Identify which cell holds the provided text, then report its (x, y) central coordinate. 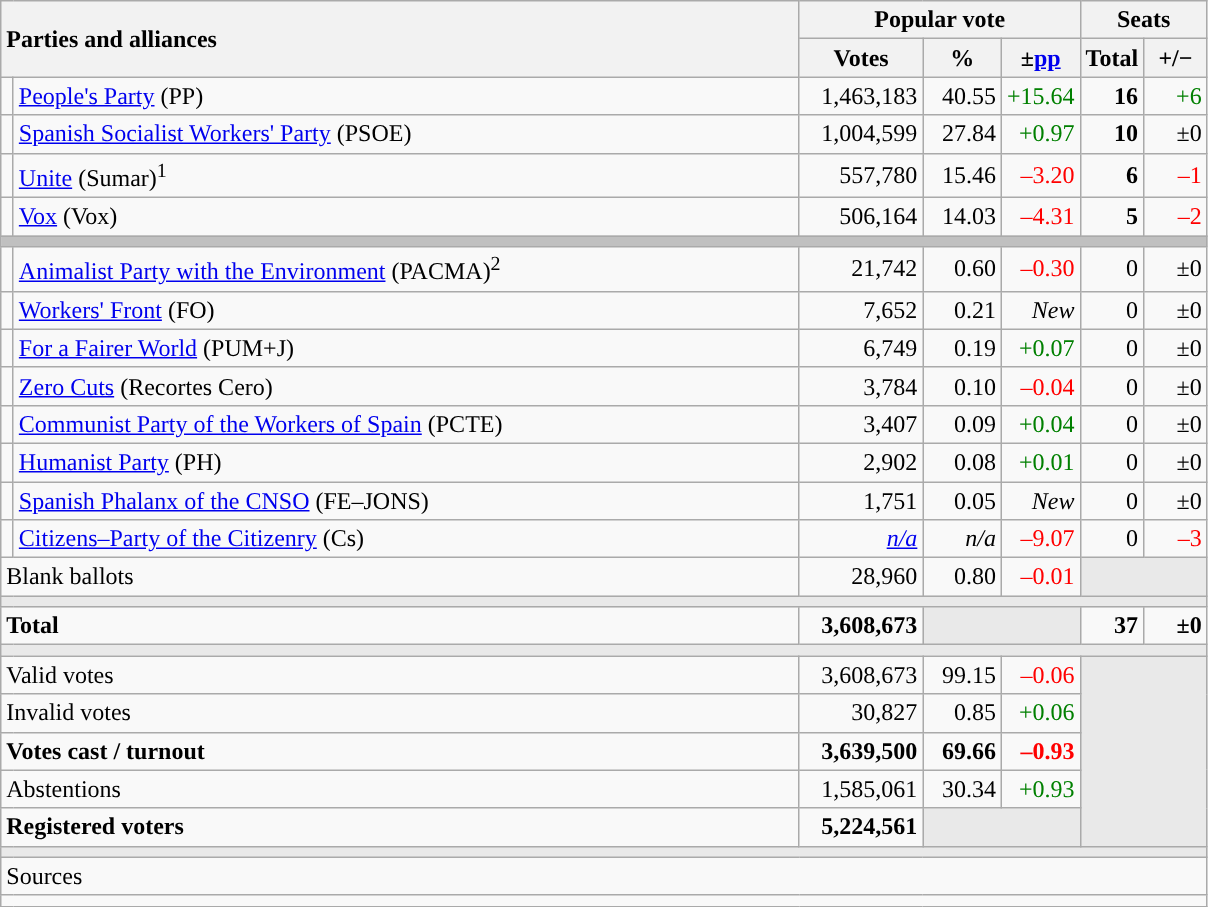
3,639,500 (861, 751)
1,004,599 (861, 134)
–9.07 (1040, 539)
Blank ballots (400, 577)
69.66 (962, 751)
1,585,061 (861, 789)
6,749 (861, 348)
3,407 (861, 424)
Animalist Party with the Environment (PACMA)2 (406, 270)
27.84 (962, 134)
–0.01 (1040, 577)
+0.97 (1040, 134)
Votes cast / turnout (400, 751)
Unite (Sumar)1 (406, 176)
Registered voters (400, 827)
6 (1112, 176)
557,780 (861, 176)
0.09 (962, 424)
2,902 (861, 462)
% (962, 58)
Vox (Vox) (406, 217)
Parties and alliances (400, 39)
0.19 (962, 348)
506,164 (861, 217)
14.03 (962, 217)
Zero Cuts (Recortes Cero) (406, 386)
–1 (1176, 176)
–4.31 (1040, 217)
21,742 (861, 270)
1,751 (861, 501)
+0.04 (1040, 424)
7,652 (861, 310)
For a Fairer World (PUM+J) (406, 348)
3,784 (861, 386)
–0.93 (1040, 751)
Votes (861, 58)
15.46 (962, 176)
0.08 (962, 462)
37 (1112, 626)
16 (1112, 96)
–2 (1176, 217)
Invalid votes (400, 713)
30,827 (861, 713)
Spanish Socialist Workers' Party (PSOE) (406, 134)
+15.64 (1040, 96)
0.10 (962, 386)
±pp (1040, 58)
Seats (1144, 20)
0.80 (962, 577)
99.15 (962, 675)
0.21 (962, 310)
–0.04 (1040, 386)
Spanish Phalanx of the CNSO (FE–JONS) (406, 501)
+0.01 (1040, 462)
Abstentions (400, 789)
Popular vote (940, 20)
1,463,183 (861, 96)
–3.20 (1040, 176)
Humanist Party (PH) (406, 462)
–0.06 (1040, 675)
Communist Party of the Workers of Spain (PCTE) (406, 424)
30.34 (962, 789)
28,960 (861, 577)
+0.93 (1040, 789)
Valid votes (400, 675)
People's Party (PP) (406, 96)
0.85 (962, 713)
5 (1112, 217)
+0.07 (1040, 348)
40.55 (962, 96)
0.60 (962, 270)
+0.06 (1040, 713)
Sources (604, 876)
Citizens–Party of the Citizenry (Cs) (406, 539)
–3 (1176, 539)
Workers' Front (FO) (406, 310)
0.05 (962, 501)
+/− (1176, 58)
+6 (1176, 96)
5,224,561 (861, 827)
–0.30 (1040, 270)
10 (1112, 134)
